Find where the given text appears and provide that cell's center as (X, Y) coordinate. 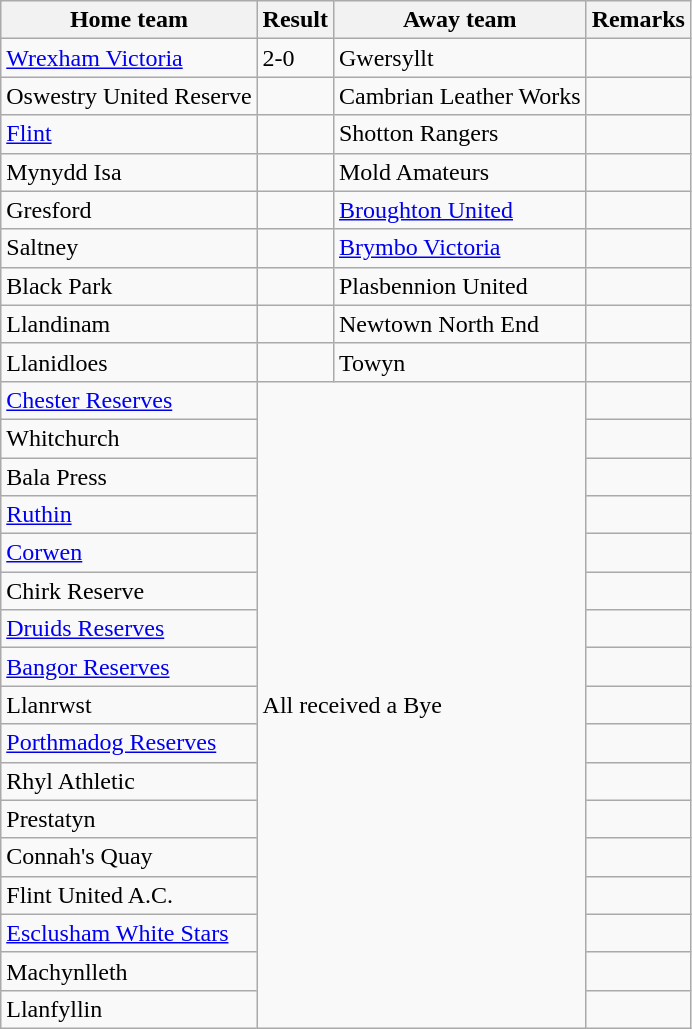
Porthmadog Reserves (129, 743)
Cambrian Leather Works (460, 96)
2-0 (295, 58)
Home team (129, 20)
Rhyl Athletic (129, 781)
Connah's Quay (129, 857)
Saltney (129, 248)
Plasbennion United (460, 286)
Druids Reserves (129, 629)
Away team (460, 20)
Llanidloes (129, 362)
Whitchurch (129, 438)
Broughton United (460, 210)
Flint United A.C. (129, 895)
Llanrwst (129, 705)
Shotton Rangers (460, 134)
Oswestry United Reserve (129, 96)
Brymbo Victoria (460, 248)
Chirk Reserve (129, 591)
Machynlleth (129, 971)
Llanfyllin (129, 1009)
Gwersyllt (460, 58)
Ruthin (129, 515)
Remarks (638, 20)
Black Park (129, 286)
Towyn (460, 362)
Bala Press (129, 477)
Gresford (129, 210)
Mynydd Isa (129, 172)
Mold Amateurs (460, 172)
Chester Reserves (129, 400)
Corwen (129, 553)
Newtown North End (460, 324)
Llandinam (129, 324)
Wrexham Victoria (129, 58)
Bangor Reserves (129, 667)
Esclusham White Stars (129, 933)
All received a Bye (422, 704)
Prestatyn (129, 819)
Result (295, 20)
Flint (129, 134)
